Return the (x, y) coordinate for the center point of the cell that contains the specified text.  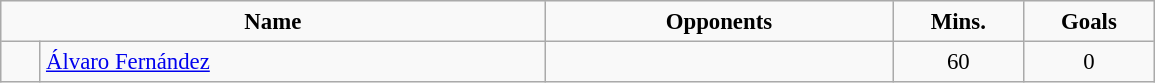
60 (958, 61)
Goals (1090, 21)
Mins. (958, 21)
0 (1090, 61)
Álvaro Fernández (292, 61)
Opponents (719, 21)
Name (273, 21)
